Scan for the cell matching the given text and deliver its (X, Y) coordinate at center. 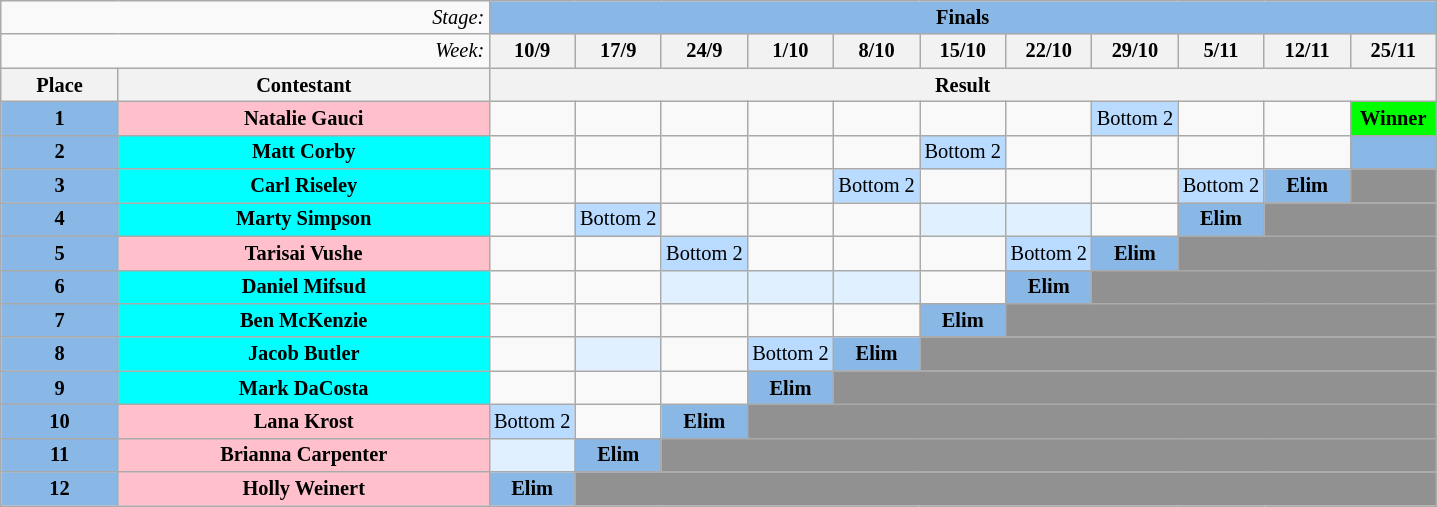
Holly Weinert (304, 489)
Natalie Gauci (304, 118)
24/9 (704, 51)
Place (60, 85)
10 (60, 421)
17/9 (618, 51)
25/11 (1393, 51)
5/11 (1221, 51)
1/10 (790, 51)
Contestant (304, 85)
4 (60, 219)
Week: (245, 51)
Finals (962, 17)
8 (60, 354)
22/10 (1049, 51)
8/10 (877, 51)
6 (60, 287)
15/10 (963, 51)
2 (60, 152)
Stage: (245, 17)
9 (60, 388)
Matt Corby (304, 152)
Carl Riseley (304, 186)
3 (60, 186)
12 (60, 489)
5 (60, 253)
Daniel Mifsud (304, 287)
10/9 (532, 51)
Lana Krost (304, 421)
Ben McKenzie (304, 320)
Brianna Carpenter (304, 455)
Tarisai Vushe (304, 253)
29/10 (1135, 51)
Mark DaCosta (304, 388)
11 (60, 455)
7 (60, 320)
1 (60, 118)
Jacob Butler (304, 354)
Winner (1393, 118)
Result (962, 85)
Marty Simpson (304, 219)
12/11 (1307, 51)
